Return [X, Y] of the center of cell containing provided text 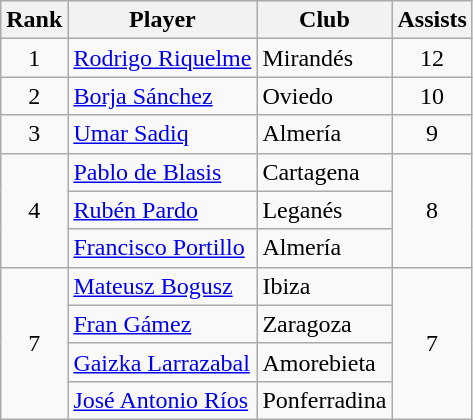
10 [432, 96]
Rank [34, 20]
Zaragoza [324, 324]
Ibiza [324, 286]
Borja Sánchez [162, 96]
Cartagena [324, 172]
8 [432, 210]
12 [432, 58]
Umar Sadiq [162, 134]
José Antonio Ríos [162, 400]
2 [34, 96]
Ponferradina [324, 400]
Rubén Pardo [162, 210]
Player [162, 20]
Club [324, 20]
Francisco Portillo [162, 248]
Assists [432, 20]
Mateusz Bogusz [162, 286]
9 [432, 134]
Pablo de Blasis [162, 172]
Oviedo [324, 96]
Amorebieta [324, 362]
3 [34, 134]
Rodrigo Riquelme [162, 58]
Fran Gámez [162, 324]
Gaizka Larrazabal [162, 362]
Leganés [324, 210]
1 [34, 58]
Mirandés [324, 58]
4 [34, 210]
